Determine the (X, Y) coordinate at the center of the cell enclosing the given text.  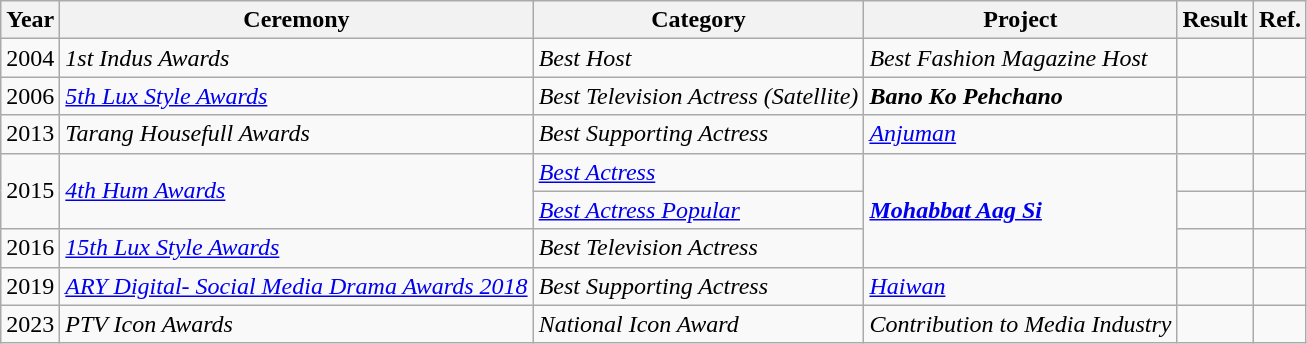
Ceremony (296, 20)
5th Lux Style Awards (296, 96)
ARY Digital- Social Media Drama Awards 2018 (296, 286)
Year (30, 20)
Best Actress (698, 172)
Best Actress Popular (698, 210)
Bano Ko Pehchano (1020, 96)
Tarang Housefull Awards (296, 134)
PTV Icon Awards (296, 324)
Project (1020, 20)
Category (698, 20)
2006 (30, 96)
Anjuman (1020, 134)
15th Lux Style Awards (296, 248)
Result (1215, 20)
National Icon Award (698, 324)
2016 (30, 248)
4th Hum Awards (296, 191)
2013 (30, 134)
Contribution to Media Industry (1020, 324)
2019 (30, 286)
Best Television Actress (698, 248)
Mohabbat Aag Si (1020, 210)
2015 (30, 191)
2023 (30, 324)
Haiwan (1020, 286)
Best Television Actress (Satellite) (698, 96)
Best Host (698, 58)
2004 (30, 58)
Best Fashion Magazine Host (1020, 58)
1st Indus Awards (296, 58)
Ref. (1280, 20)
